Return [X, Y] of the center of cell containing provided text 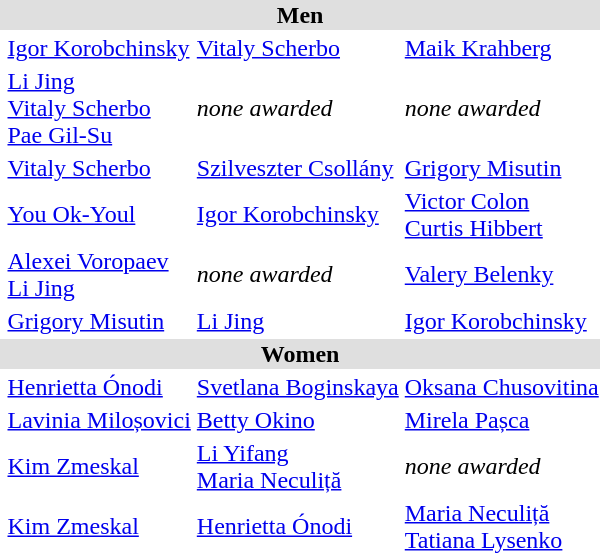
Svetlana Boginskaya [298, 387]
Mirela Pașca [502, 420]
Oksana Chusovitina [502, 387]
Maik Krahberg [502, 48]
Henrietta Ónodi [99, 387]
Valery Belenky [502, 274]
You Ok-Youl [99, 214]
Kim Zmeskal [99, 466]
Li Jing [298, 321]
Li Jing Vitaly Scherbo Pae Gil-Su [99, 108]
Victor Colon Curtis Hibbert [502, 214]
Lavinia Miloșovici [99, 420]
Men [300, 15]
Women [300, 354]
Betty Okino [298, 420]
Szilveszter Csollány [298, 168]
Alexei Voropaev Li Jing [99, 274]
Li Yifang Maria Neculiță [298, 466]
